Find where the given text appears and provide that cell's center as (x, y) coordinate. 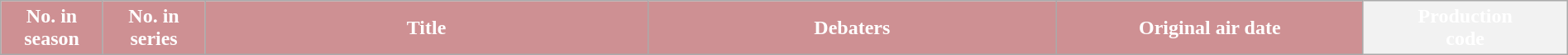
Debaters (852, 28)
Productioncode (1465, 28)
Title (427, 28)
Original air date (1209, 28)
No. inseason (52, 28)
No. inseries (154, 28)
